Capture the cell that displays the provided text and extract its (X, Y) central coordinate. 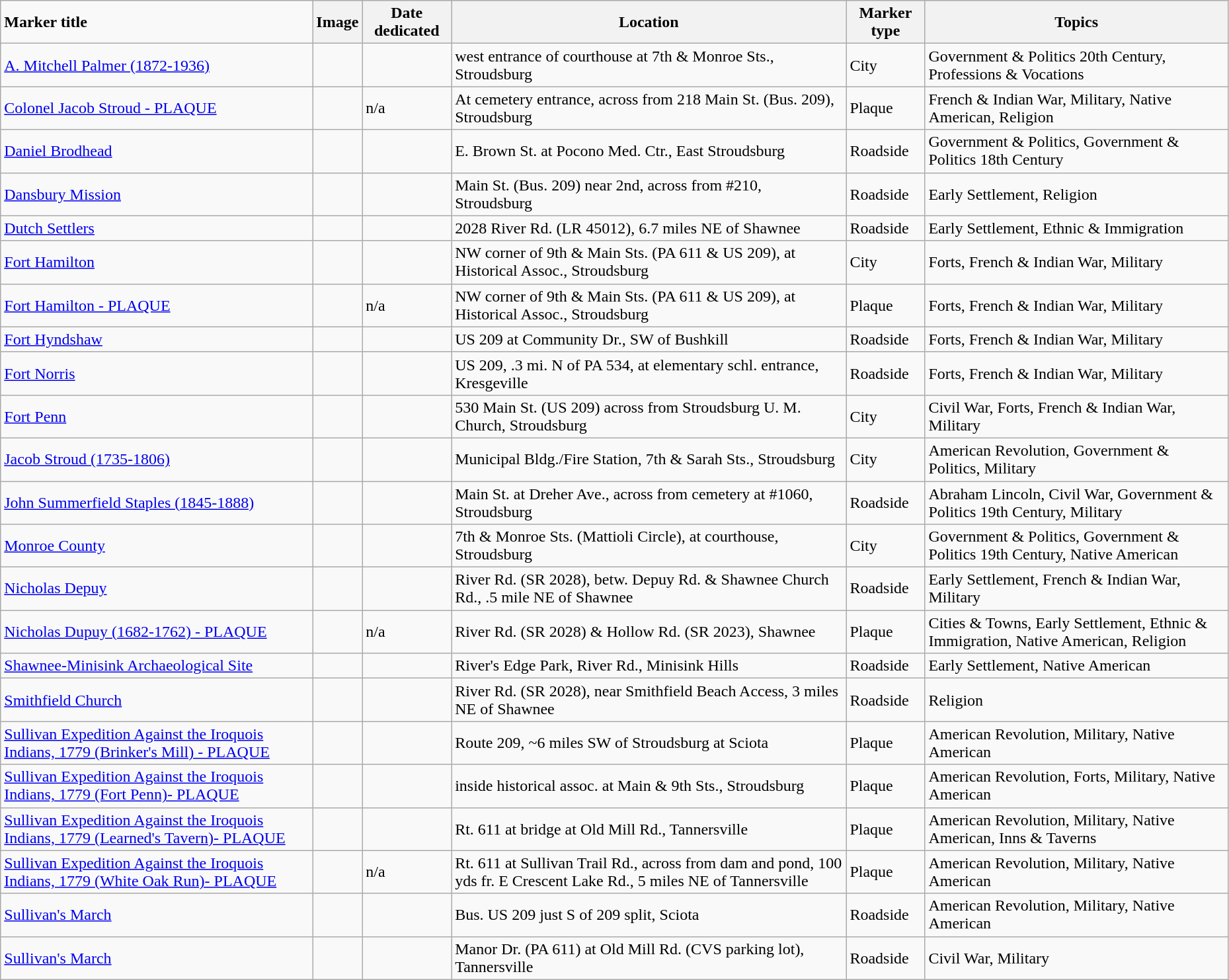
7th & Monroe Sts. (Mattioli Circle), at courthouse, Stroudsburg (649, 546)
Date dedicated (407, 22)
2028 River Rd. (LR 45012), 6.7 miles NE of Shawnee (649, 228)
French & Indian War, Military, Native American, Religion (1076, 108)
Early Settlement, Religion (1076, 194)
River Rd. (SR 2028) & Hollow Rd. (SR 2023), Shawnee (649, 632)
inside historical assoc. at Main & 9th Sts., Stroudsburg (649, 786)
Sullivan Expedition Against the Iroquois Indians, 1779 (Brinker's Mill) - PLAQUE (157, 743)
Government & Politics 20th Century, Professions & Vocations (1076, 65)
Sullivan Expedition Against the Iroquois Indians, 1779 (Fort Penn)- PLAQUE (157, 786)
River Rd. (SR 2028), near Smithfield Beach Access, 3 miles NE of Shawnee (649, 700)
Nicholas Depuy (157, 589)
US 209 at Community Dr., SW of Bushkill (649, 339)
Dutch Settlers (157, 228)
Image (337, 22)
west entrance of courthouse at 7th & Monroe Sts., Stroudsburg (649, 65)
A. Mitchell Palmer (1872-1936) (157, 65)
River Rd. (SR 2028), betw. Depuy Rd. & Shawnee Church Rd., .5 mile NE of Shawnee (649, 589)
American Revolution, Government & Politics, Military (1076, 459)
Fort Hamilton - PLAQUE (157, 306)
Marker title (157, 22)
At cemetery entrance, across from 218 Main St. (Bus. 209), Stroudsburg (649, 108)
Abraham Lincoln, Civil War, Government & Politics 19th Century, Military (1076, 503)
Civil War, Forts, French & Indian War, Military (1076, 417)
Smithfield Church (157, 700)
American Revolution, Forts, Military, Native American (1076, 786)
Jacob Stroud (1735-1806) (157, 459)
Manor Dr. (PA 611) at Old Mill Rd. (CVS parking lot), Tannersville (649, 958)
American Revolution, Military, Native American, Inns & Taverns (1076, 829)
Rt. 611 at bridge at Old Mill Rd., Tannersville (649, 829)
John Summerfield Staples (1845-1888) (157, 503)
Marker type (886, 22)
US 209, .3 mi. N of PA 534, at elementary schl. entrance, Kresgeville (649, 373)
Topics (1076, 22)
Civil War, Military (1076, 958)
Monroe County (157, 546)
Route 209, ~6 miles SW of Stroudsburg at Sciota (649, 743)
Government & Politics, Government & Politics 19th Century, Native American (1076, 546)
Bus. US 209 just S of 209 split, Sciota (649, 915)
Dansbury Mission (157, 194)
Municipal Bldg./Fire Station, 7th & Sarah Sts., Stroudsburg (649, 459)
Main St. (Bus. 209) near 2nd, across from #210, Stroudsburg (649, 194)
530 Main St. (US 209) across from Stroudsburg U. M. Church, Stroudsburg (649, 417)
Cities & Towns, Early Settlement, Ethnic & Immigration, Native American, Religion (1076, 632)
Main St. at Dreher Ave., across from cemetery at #1060, Stroudsburg (649, 503)
Early Settlement, Ethnic & Immigration (1076, 228)
Sullivan Expedition Against the Iroquois Indians, 1779 (White Oak Run)- PLAQUE (157, 872)
Daniel Brodhead (157, 151)
Religion (1076, 700)
E. Brown St. at Pocono Med. Ctr., East Stroudsburg (649, 151)
Colonel Jacob Stroud - PLAQUE (157, 108)
Fort Penn (157, 417)
Fort Hamilton (157, 262)
Location (649, 22)
Fort Hyndshaw (157, 339)
River's Edge Park, River Rd., Minisink Hills (649, 666)
Early Settlement, Native American (1076, 666)
Sullivan Expedition Against the Iroquois Indians, 1779 (Learned's Tavern)- PLAQUE (157, 829)
Government & Politics, Government & Politics 18th Century (1076, 151)
Rt. 611 at Sullivan Trail Rd., across from dam and pond, 100 yds fr. E Crescent Lake Rd., 5 miles NE of Tannersville (649, 872)
Fort Norris (157, 373)
Shawnee-Minisink Archaeological Site (157, 666)
Nicholas Dupuy (1682-1762) - PLAQUE (157, 632)
Early Settlement, French & Indian War, Military (1076, 589)
